Return (x, y) of the center of cell containing provided text 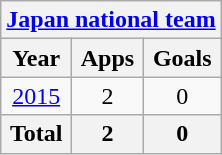
Goals (182, 58)
Japan national team (111, 20)
Total (36, 134)
2015 (36, 96)
Year (36, 58)
Apps (108, 58)
